Detect which cell encompasses the target text, then output its [X, Y] center coordinate. 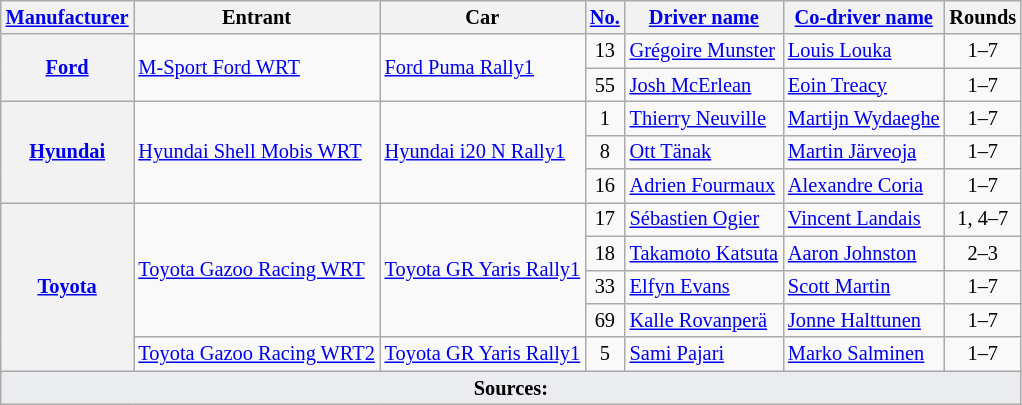
5 [605, 354]
Alexandre Coria [864, 186]
Entrant [257, 17]
Sami Pajari [704, 354]
Rounds [984, 17]
18 [605, 253]
Eoin Treacy [864, 85]
1 [605, 118]
No. [605, 17]
Co-driver name [864, 17]
Hyundai i20 N Rally1 [482, 152]
55 [605, 85]
69 [605, 320]
Kalle Rovanperä [704, 320]
Elfyn Evans [704, 287]
Adrien Fourmaux [704, 186]
Grégoire Munster [704, 51]
Scott Martin [864, 287]
Martin Järveoja [864, 152]
16 [605, 186]
17 [605, 219]
Louis Louka [864, 51]
Manufacturer [68, 17]
Marko Salminen [864, 354]
Driver name [704, 17]
Martijn Wydaeghe [864, 118]
Thierry Neuville [704, 118]
Sources: [511, 388]
Ford Puma Rally1 [482, 68]
Toyota Gazoo Racing WRT [257, 270]
Hyundai Shell Mobis WRT [257, 152]
8 [605, 152]
13 [605, 51]
1, 4–7 [984, 219]
Car [482, 17]
Sébastien Ogier [704, 219]
Aaron Johnston [864, 253]
Toyota Gazoo Racing WRT2 [257, 354]
33 [605, 287]
M-Sport Ford WRT [257, 68]
Takamoto Katsuta [704, 253]
Ott Tänak [704, 152]
Jonne Halttunen [864, 320]
Toyota [68, 286]
Vincent Landais [864, 219]
2–3 [984, 253]
Hyundai [68, 152]
Josh McErlean [704, 85]
Ford [68, 68]
